Provide the [x, y] coordinate of the cell's center where the given text is located.  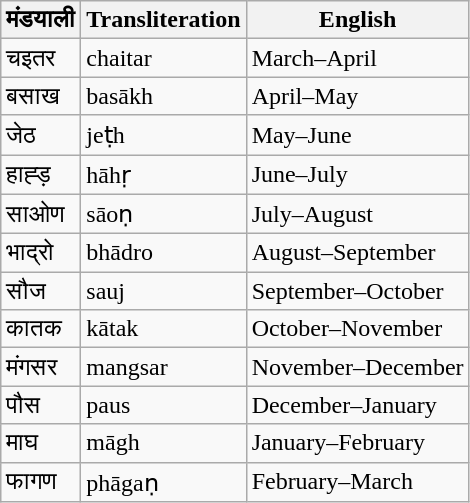
October–November [358, 329]
जेठ [41, 135]
March–April [358, 58]
chaitar [164, 58]
हाह्ड़ [41, 174]
December–January [358, 405]
hāhṛ [164, 174]
April–May [358, 96]
मंगसर [41, 367]
September–October [358, 291]
June–July [358, 174]
mangsar [164, 367]
Transliteration [164, 20]
मंडयाली [41, 20]
basākh [164, 96]
चइतर [41, 58]
sāoṇ [164, 214]
माघ [41, 443]
फागण [41, 482]
February–March [358, 482]
paus [164, 405]
November–December [358, 367]
phāgaṇ [164, 482]
May–June [358, 135]
साओण [41, 214]
sauj [164, 291]
बसाख [41, 96]
सौज [41, 291]
māgh [164, 443]
कातक [41, 329]
पौस [41, 405]
January–February [358, 443]
भाद्रो [41, 253]
bhādro [164, 253]
English [358, 20]
July–August [358, 214]
August–September [358, 253]
jeṭh [164, 135]
kātak [164, 329]
